Identify which cell holds the provided text, then report its [x, y] central coordinate. 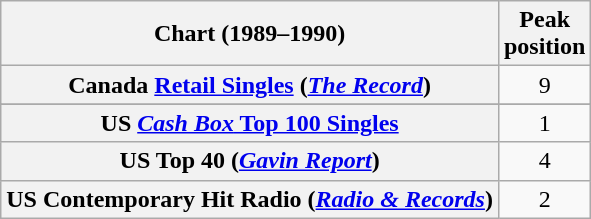
4 [544, 161]
9 [544, 85]
Peakposition [544, 34]
US Cash Box Top 100 Singles [250, 123]
Canada Retail Singles (The Record) [250, 85]
2 [544, 199]
Chart (1989–1990) [250, 34]
US Top 40 (Gavin Report) [250, 161]
US Contemporary Hit Radio (Radio & Records) [250, 199]
1 [544, 123]
